Provide the [X, Y] coordinate of the cell's center where the given text is located.  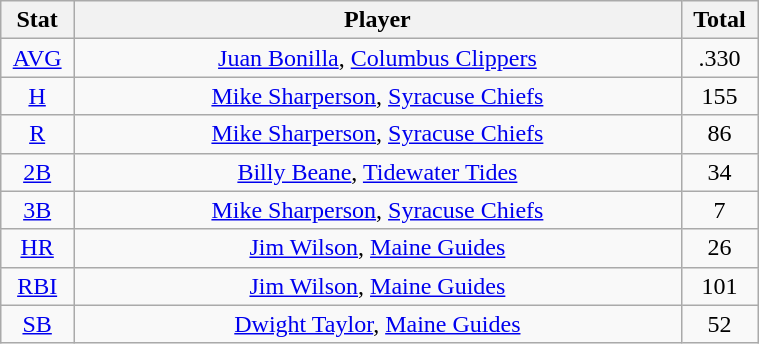
26 [719, 248]
101 [719, 286]
3B [38, 210]
R [38, 134]
34 [719, 172]
Billy Beane, Tidewater Tides [378, 172]
H [38, 96]
AVG [38, 58]
7 [719, 210]
52 [719, 324]
HR [38, 248]
155 [719, 96]
Dwight Taylor, Maine Guides [378, 324]
2B [38, 172]
Stat [38, 20]
Juan Bonilla, Columbus Clippers [378, 58]
.330 [719, 58]
Player [378, 20]
RBI [38, 286]
SB [38, 324]
86 [719, 134]
Total [719, 20]
